Detect which cell encompasses the target text, then output its (x, y) center coordinate. 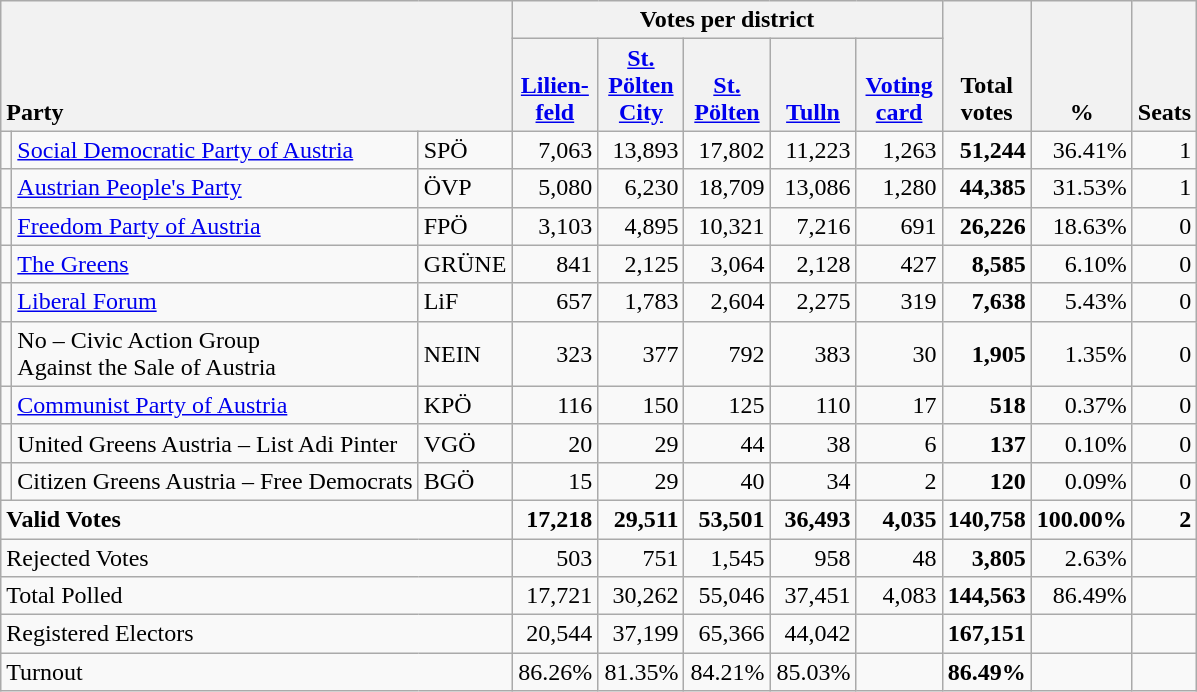
110 (813, 405)
40 (727, 481)
13,086 (813, 188)
Votingcard (899, 85)
LiF (465, 302)
United Greens Austria – List Adi Pinter (215, 443)
7,063 (555, 150)
120 (986, 481)
Seats (1164, 66)
15 (555, 481)
Rejected Votes (256, 557)
116 (555, 405)
2,125 (641, 264)
427 (899, 264)
1,783 (641, 302)
7,638 (986, 302)
1,545 (727, 557)
323 (555, 354)
17,802 (727, 150)
Registered Electors (256, 634)
3,064 (727, 264)
FPÖ (465, 226)
51,244 (986, 150)
2,275 (813, 302)
36.41% (1082, 150)
44,385 (986, 188)
Communist Party of Austria (215, 405)
GRÜNE (465, 264)
37,451 (813, 596)
36,493 (813, 519)
792 (727, 354)
17,218 (555, 519)
% (1082, 66)
319 (899, 302)
125 (727, 405)
3,805 (986, 557)
6,230 (641, 188)
37,199 (641, 634)
137 (986, 443)
Social Democratic Party of Austria (215, 150)
144,563 (986, 596)
10,321 (727, 226)
5.43% (1082, 302)
140,758 (986, 519)
The Greens (215, 264)
4,083 (899, 596)
2,604 (727, 302)
44 (727, 443)
BGÖ (465, 481)
Tulln (813, 85)
Freedom Party of Austria (215, 226)
Lilien-feld (555, 85)
2,128 (813, 264)
Valid Votes (256, 519)
SPÖ (465, 150)
KPÖ (465, 405)
503 (555, 557)
6 (899, 443)
4,895 (641, 226)
100.00% (1082, 519)
8,585 (986, 264)
18.63% (1082, 226)
86.26% (555, 672)
29,511 (641, 519)
Liberal Forum (215, 302)
11,223 (813, 150)
ÖVP (465, 188)
17,721 (555, 596)
150 (641, 405)
NEIN (465, 354)
6.10% (1082, 264)
26,226 (986, 226)
1,263 (899, 150)
1,280 (899, 188)
377 (641, 354)
3,103 (555, 226)
34 (813, 481)
17 (899, 405)
167,151 (986, 634)
0.37% (1082, 405)
841 (555, 264)
65,366 (727, 634)
31.53% (1082, 188)
20,544 (555, 634)
7,216 (813, 226)
48 (899, 557)
85.03% (813, 672)
44,042 (813, 634)
St.Pölten (727, 85)
1.35% (1082, 354)
20 (555, 443)
1,905 (986, 354)
VGÖ (465, 443)
13,893 (641, 150)
53,501 (727, 519)
81.35% (641, 672)
30,262 (641, 596)
383 (813, 354)
4,035 (899, 519)
2.63% (1082, 557)
691 (899, 226)
38 (813, 443)
Party (256, 66)
Austrian People's Party (215, 188)
No – Civic Action GroupAgainst the Sale of Austria (215, 354)
Votes per district (727, 20)
5,080 (555, 188)
30 (899, 354)
Turnout (256, 672)
751 (641, 557)
0.10% (1082, 443)
518 (986, 405)
18,709 (727, 188)
Totalvotes (986, 66)
St.PöltenCity (641, 85)
958 (813, 557)
Total Polled (256, 596)
55,046 (727, 596)
0.09% (1082, 481)
84.21% (727, 672)
657 (555, 302)
Citizen Greens Austria – Free Democrats (215, 481)
